Search for the cell housing the specified text and yield its [x, y] center coordinate. 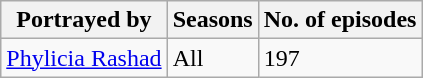
Portrayed by [84, 20]
No. of episodes [340, 20]
Phylicia Rashad [84, 58]
Seasons [212, 20]
197 [340, 58]
All [212, 58]
